Scan for the cell matching the given text and deliver its [x, y] coordinate at center. 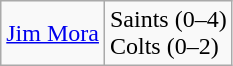
Saints (0–4)Colts (0–2) [168, 34]
Jim Mora [53, 34]
